Extract the [X, Y] coordinate from the center of the cell holding the provided text.  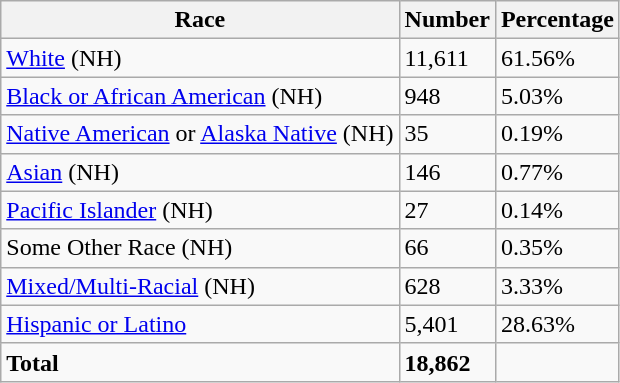
5.03% [557, 96]
11,611 [447, 58]
Race [200, 20]
66 [447, 248]
White (NH) [200, 58]
18,862 [447, 362]
Mixed/Multi-Racial (NH) [200, 286]
3.33% [557, 286]
61.56% [557, 58]
Number [447, 20]
5,401 [447, 324]
0.35% [557, 248]
Percentage [557, 20]
Asian (NH) [200, 172]
27 [447, 210]
628 [447, 286]
35 [447, 134]
0.14% [557, 210]
0.77% [557, 172]
Total [200, 362]
Native American or Alaska Native (NH) [200, 134]
Some Other Race (NH) [200, 248]
Hispanic or Latino [200, 324]
Black or African American (NH) [200, 96]
0.19% [557, 134]
Pacific Islander (NH) [200, 210]
28.63% [557, 324]
146 [447, 172]
948 [447, 96]
